Scan for the cell matching the given text and deliver its (x, y) coordinate at center. 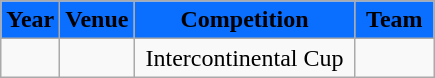
Venue (97, 20)
Intercontinental Cup (244, 58)
Team (394, 20)
Competition (244, 20)
Year (30, 20)
